Detect which cell encompasses the target text, then output its [X, Y] center coordinate. 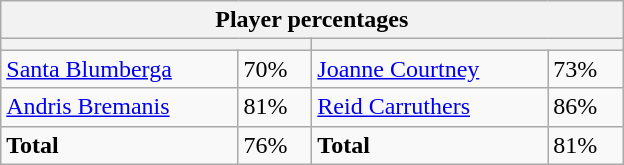
Joanne Courtney [430, 69]
Santa Blumberga [120, 69]
Player percentages [312, 20]
Andris Bremanis [120, 107]
76% [275, 145]
70% [275, 69]
Reid Carruthers [430, 107]
73% [586, 69]
86% [586, 107]
